Capture the cell that displays the provided text and extract its (X, Y) central coordinate. 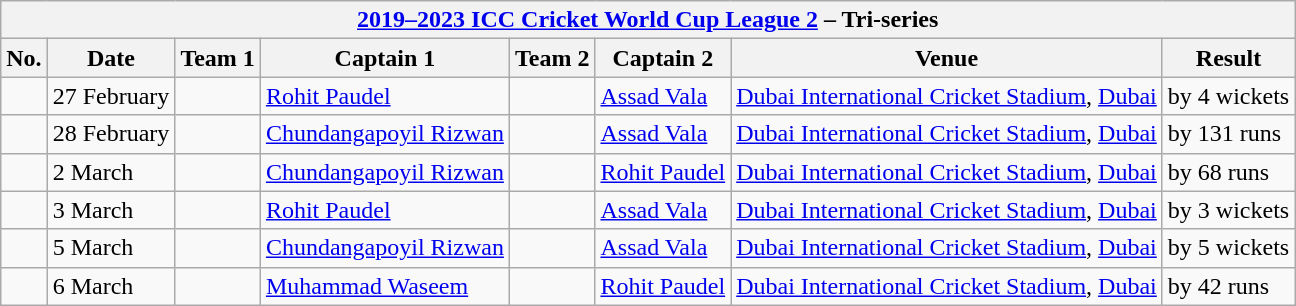
Date (111, 58)
Team 1 (218, 58)
2019–2023 ICC Cricket World Cup League 2 – Tri-series (648, 20)
28 February (111, 134)
Venue (947, 58)
by 3 wickets (1228, 210)
by 4 wickets (1228, 96)
Result (1228, 58)
Captain 1 (384, 58)
by 68 runs (1228, 172)
5 March (111, 248)
No. (24, 58)
27 February (111, 96)
Team 2 (552, 58)
by 131 runs (1228, 134)
by 42 runs (1228, 286)
3 March (111, 210)
by 5 wickets (1228, 248)
Captain 2 (663, 58)
Muhammad Waseem (384, 286)
6 March (111, 286)
2 March (111, 172)
